Pinpoint the cell where the given text exists, returning its [x, y] midpoint coordinate. 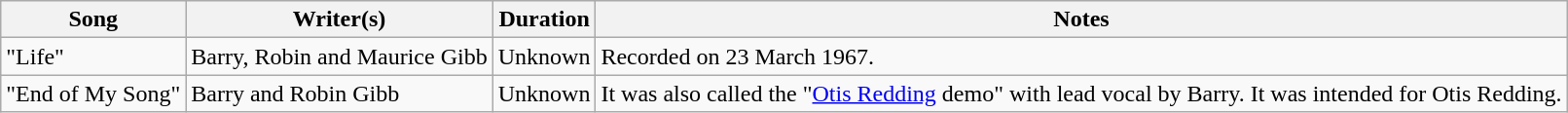
Writer(s) [339, 19]
Notes [1081, 19]
Barry and Robin Gibb [339, 94]
Barry, Robin and Maurice Gibb [339, 56]
It was also called the "Otis Redding demo" with lead vocal by Barry. It was intended for Otis Redding. [1081, 94]
Recorded on 23 March 1967. [1081, 56]
"Life" [93, 56]
Duration [544, 19]
"End of My Song" [93, 94]
Song [93, 19]
